Locate the cell with the specified text and output its (X, Y) center coordinate. 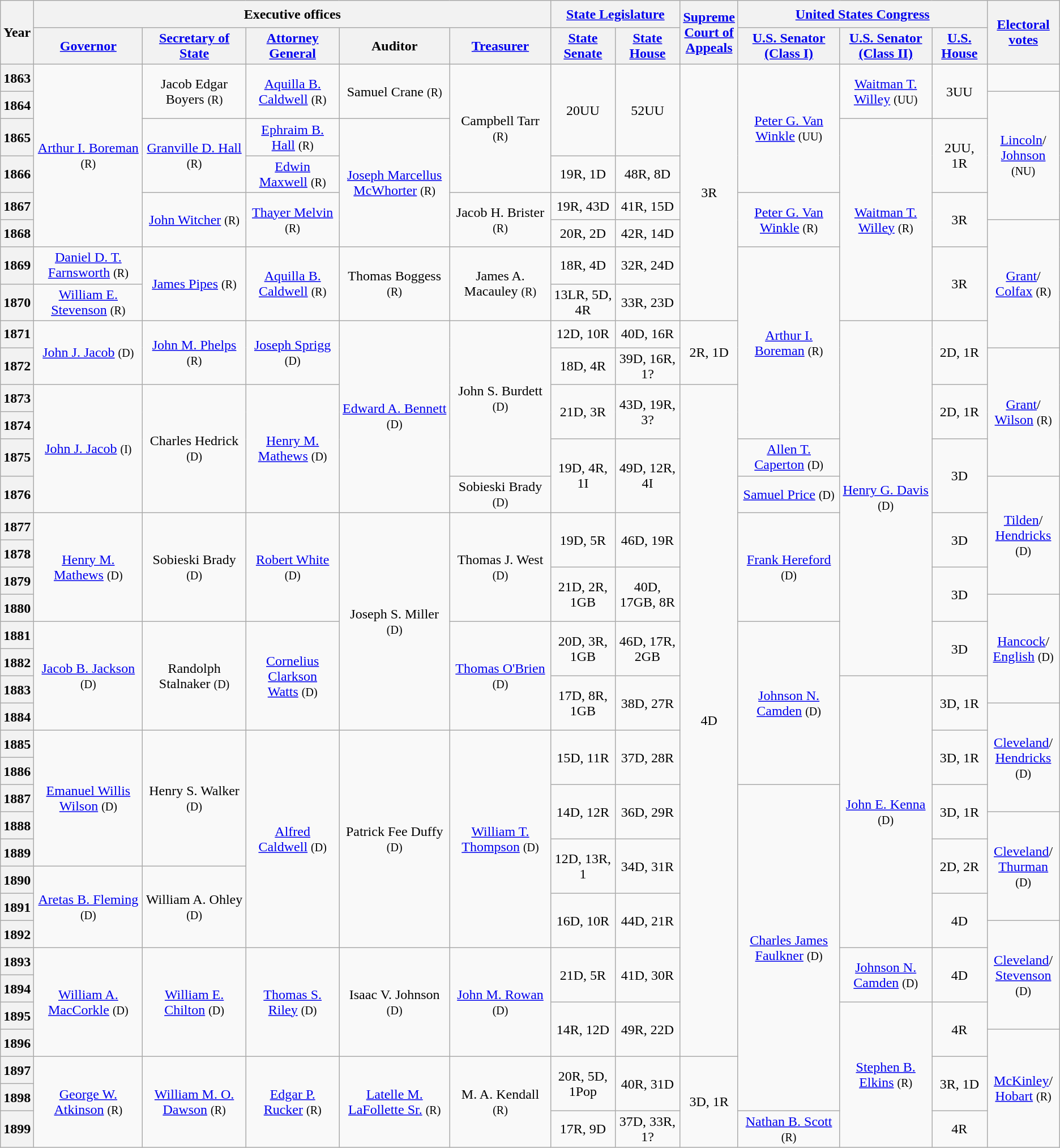
Jacob B. Jackson (D) (88, 676)
M. A. Kendall (R) (501, 1102)
15D, 11R (583, 757)
James Pipes (R) (194, 284)
Alfred Caldwell (D) (292, 839)
1887 (17, 798)
Jacob H. Brister (R) (501, 220)
Jacob Edgar Boyers (R) (194, 92)
Ephraim B. Hall (R) (292, 137)
Robert White (D) (292, 567)
Allen T. Caperton (D) (788, 458)
20UU (583, 110)
Samuel Price (D) (788, 494)
Charles Hedrick (D) (194, 449)
41D, 30R (648, 975)
Edgar P. Rucker (R) (292, 1102)
Henry S. Walker (D) (194, 798)
1864 (17, 105)
Waitman T. Willey (R) (886, 220)
1886 (17, 771)
20D, 3R, 1GB (583, 648)
1872 (17, 366)
43D, 19R, 3? (648, 412)
Cornelius ClarksonWatts (D) (292, 676)
14R, 12D (583, 1029)
2R, 1D (709, 352)
U.S. House (959, 46)
William M. O. Dawson (R) (194, 1102)
17R, 9D (583, 1129)
Patrick Fee Duffy (D) (394, 839)
20R, 2D (583, 233)
Stephen B. Elkins (R) (886, 1075)
Thomas S. Riley (D) (292, 1002)
21D, 3R (583, 412)
U.S. Senator (Class I) (788, 46)
Treasurer (501, 46)
Grant/Wilson (R) (1023, 412)
12D, 10R (583, 334)
Henry G. Davis (D) (886, 498)
McKinley/Hobart (R) (1023, 1089)
John E. Kenna (D) (886, 812)
44D, 21R (648, 920)
1885 (17, 744)
21D, 2R, 1GB (583, 594)
1873 (17, 398)
1875 (17, 458)
49R, 22D (648, 1029)
Peter G. Van Winkle (UU) (788, 129)
1870 (17, 302)
Joseph MarcellusMcWhorter (R) (394, 183)
1896 (17, 1043)
1888 (17, 825)
SupremeCourt ofAppeals (709, 33)
1881 (17, 635)
17D, 8R, 1GB (583, 703)
1890 (17, 880)
John Witcher (R) (194, 220)
40D, 16R (648, 334)
52UU (648, 110)
40R, 31D (648, 1083)
21D, 5R (583, 975)
Joseph Sprigg (D) (292, 352)
32R, 24D (648, 265)
18D, 4R (583, 366)
20R, 5D, 1Pop (583, 1083)
United States Congress (862, 14)
12D, 13R, 1 (583, 866)
State Senate (583, 46)
19R, 1D (583, 174)
Cleveland/Thurman (D) (1023, 866)
33R, 23D (648, 302)
1867 (17, 206)
2D, 2R (959, 866)
Executive offices (292, 14)
1894 (17, 988)
1889 (17, 852)
George W. Atkinson (R) (88, 1102)
1865 (17, 137)
46D, 19R (648, 540)
42R, 14D (648, 233)
Daniel D. T. Farnsworth (R) (88, 265)
40D, 17GB, 8R (648, 594)
1876 (17, 494)
37D, 33R, 1? (648, 1129)
1863 (17, 78)
Latelle M. LaFollette Sr. (R) (394, 1102)
Governor (88, 46)
1899 (17, 1129)
Tilden/Hendricks (D) (1023, 535)
Thomas O'Brien (D) (501, 676)
John J. Jacob (I) (88, 449)
19D, 4R, 1I (583, 476)
James A. Macauley (R) (501, 284)
41R, 15D (648, 206)
Isaac V. Johnson (D) (394, 1002)
34D, 31R (648, 866)
Campbell Tarr (R) (501, 129)
1883 (17, 689)
Randolph Stalnaker (D) (194, 676)
Cleveland/Hendricks (D) (1023, 757)
Edward A. Bennett (D) (394, 417)
1898 (17, 1097)
1866 (17, 174)
19D, 5R (583, 540)
19R, 43D (583, 206)
3R, 1D (959, 1083)
John S. Burdett (D) (501, 398)
1884 (17, 716)
Aretas B. Fleming (D) (88, 907)
1892 (17, 934)
Thomas Boggess (R) (394, 284)
1868 (17, 233)
3UU (959, 92)
18R, 4D (583, 265)
37D, 28R (648, 757)
State Legislature (616, 14)
39D, 16R, 1? (648, 366)
Thayer Melvin (R) (292, 220)
Hancock/English (D) (1023, 648)
Attorney General (292, 46)
Secretary of State (194, 46)
2UU, 1R (959, 156)
Peter G. Van Winkle (R) (788, 220)
49D, 12R, 4I (648, 476)
Electoralvotes (1023, 33)
1880 (17, 608)
1874 (17, 425)
Lincoln/Johnson (NU) (1023, 156)
Emanuel Willis Wilson (D) (88, 798)
1895 (17, 1015)
Samuel Crane (R) (394, 92)
U.S. Senator (Class II) (886, 46)
William A. Ohley (D) (194, 907)
Year (17, 33)
36D, 29R (648, 812)
1871 (17, 334)
John M. Phelps (R) (194, 352)
1878 (17, 553)
48R, 8D (648, 174)
Waitman T. Willey (UU) (886, 92)
46D, 17R, 2GB (648, 648)
Charles James Faulkner (D) (788, 948)
13LR, 5D, 4R (583, 302)
1879 (17, 581)
1877 (17, 526)
Thomas J. West (D) (501, 567)
1891 (17, 907)
1882 (17, 662)
1897 (17, 1070)
16D, 10R (583, 920)
William A. MacCorkle (D) (88, 1002)
14D, 12R (583, 812)
William E. Stevenson (R) (88, 302)
State House (648, 46)
William E. Chilton (D) (194, 1002)
Cleveland/Stevenson (D) (1023, 975)
1869 (17, 265)
Auditor (394, 46)
1893 (17, 961)
Grant/Colfax (R) (1023, 284)
Edwin Maxwell (R) (292, 174)
Frank Hereford (D) (788, 567)
Joseph S. Miller (D) (394, 621)
Nathan B. Scott (R) (788, 1129)
William T. Thompson (D) (501, 839)
Granville D. Hall (R) (194, 156)
38D, 27R (648, 703)
John M. Rowan (D) (501, 1002)
John J. Jacob (D) (88, 352)
